Detect which cell encompasses the target text, then output its (x, y) center coordinate. 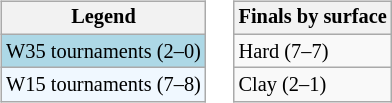
W15 tournaments (7–8) (103, 85)
Finals by surface (313, 18)
Clay (2–1) (313, 85)
Hard (7–7) (313, 51)
Legend (103, 18)
W35 tournaments (2–0) (103, 51)
